Locate the cell with the specified text and output its (X, Y) center coordinate. 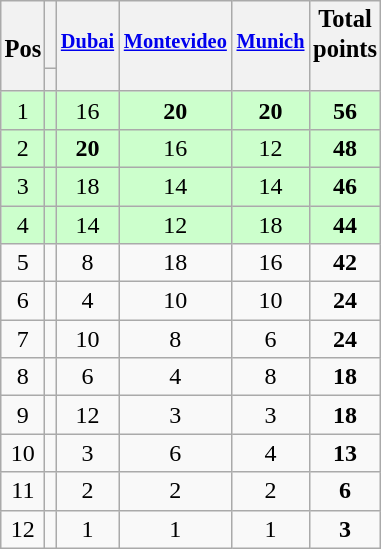
Totalpoints (344, 35)
7 (23, 339)
46 (344, 186)
42 (344, 263)
56 (344, 110)
44 (344, 225)
11 (23, 491)
48 (344, 148)
Munich (271, 35)
Pos (23, 35)
Dubai (88, 35)
13 (344, 453)
Montevideo (176, 35)
9 (23, 415)
5 (23, 263)
